Locate the cell with the specified text and output its (X, Y) center coordinate. 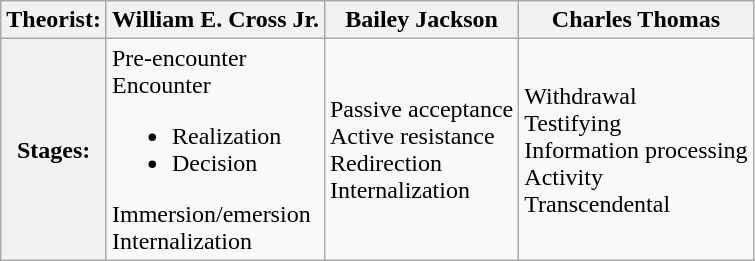
Bailey Jackson (421, 20)
WithdrawalTestifyingInformation processingActivityTranscendental (636, 150)
Charles Thomas (636, 20)
Theorist: (54, 20)
Stages: (54, 150)
William E. Cross Jr. (215, 20)
Passive acceptanceActive resistanceRedirectionInternalization (421, 150)
Pre-encounterEncounterRealizationDecisionImmersion/emersionInternalization (215, 150)
